Determine the (X, Y) coordinate at the center of the cell enclosing the given text.  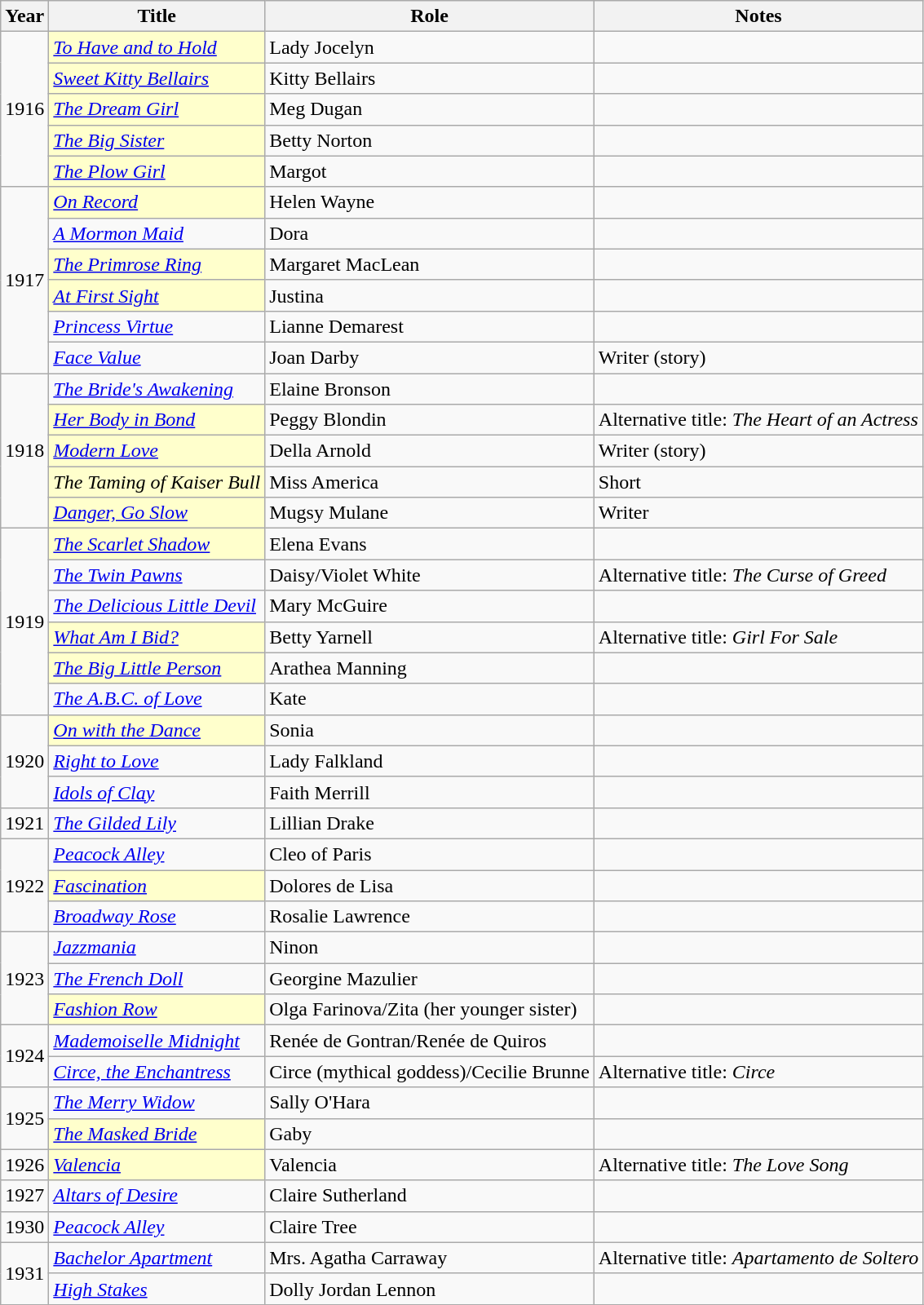
Justina (430, 295)
Mrs. Agatha Carraway (430, 1258)
The Taming of Kaiser Bull (157, 482)
The French Doll (157, 979)
A Mormon Maid (157, 233)
Renée de Gontran/Renée de Quiros (430, 1041)
Alternative title: Apartamento de Soltero (758, 1258)
Lianne Demarest (430, 326)
1923 (24, 979)
The Delicious Little Devil (157, 606)
Cleo of Paris (430, 854)
Elaine Bronson (430, 389)
Della Arnold (430, 451)
Notes (758, 16)
Role (430, 16)
Alternative title: The Curse of Greed (758, 575)
Dolly Jordan Lennon (430, 1289)
Miss America (430, 482)
Helen Wayne (430, 202)
Kate (430, 699)
1921 (24, 823)
The Dream Girl (157, 109)
Faith Merrill (430, 792)
Bachelor Apartment (157, 1258)
The A.B.C. of Love (157, 699)
Kitty Bellairs (430, 78)
Sonia (430, 730)
1922 (24, 885)
Alternative title: Circe (758, 1072)
Jazzmania (157, 948)
Alternative title: The Love Song (758, 1165)
Lady Jocelyn (430, 47)
To Have and to Hold (157, 47)
The Merry Widow (157, 1103)
Danger, Go Slow (157, 513)
Broadway Rose (157, 917)
Betty Yarnell (430, 637)
Her Body in Bond (157, 420)
Right to Love (157, 761)
The Big Sister (157, 140)
1919 (24, 622)
1930 (24, 1227)
Ninon (430, 948)
1920 (24, 761)
The Big Little Person (157, 668)
Princess Virtue (157, 326)
On Record (157, 202)
The Plow Girl (157, 171)
Rosalie Lawrence (430, 917)
At First Sight (157, 295)
Dolores de Lisa (430, 885)
Lillian Drake (430, 823)
Short (758, 482)
1927 (24, 1196)
1918 (24, 451)
Circe, the Enchantress (157, 1072)
Idols of Clay (157, 792)
Alternative title: Girl For Sale (758, 637)
Face Value (157, 357)
1917 (24, 280)
The Scarlet Shadow (157, 544)
High Stakes (157, 1289)
Altars of Desire (157, 1196)
Daisy/Violet White (430, 575)
Mugsy Mulane (430, 513)
Betty Norton (430, 140)
Lady Falkland (430, 761)
On with the Dance (157, 730)
Peggy Blondin (430, 420)
Arathea Manning (430, 668)
Fascination (157, 885)
Georgine Mazulier (430, 979)
1924 (24, 1056)
The Bride's Awakening (157, 389)
Claire Sutherland (430, 1196)
Sweet Kitty Bellairs (157, 78)
Margaret MacLean (430, 264)
1916 (24, 109)
Elena Evans (430, 544)
1931 (24, 1273)
What Am I Bid? (157, 637)
Dora (430, 233)
1926 (24, 1165)
Claire Tree (430, 1227)
The Masked Bride (157, 1134)
Mademoiselle Midnight (157, 1041)
Olga Farinova/Zita (her younger sister) (430, 1010)
Mary McGuire (430, 606)
The Twin Pawns (157, 575)
The Primrose Ring (157, 264)
Joan Darby (430, 357)
Title (157, 16)
Meg Dugan (430, 109)
Gaby (430, 1134)
Circe (mythical goddess)/Cecilie Brunne (430, 1072)
1925 (24, 1118)
Alternative title: The Heart of an Actress (758, 420)
Writer (758, 513)
The Gilded Lily (157, 823)
Year (24, 16)
Modern Love (157, 451)
Sally O'Hara (430, 1103)
Margot (430, 171)
Fashion Row (157, 1010)
